Detect which cell encompasses the target text, then output its (x, y) center coordinate. 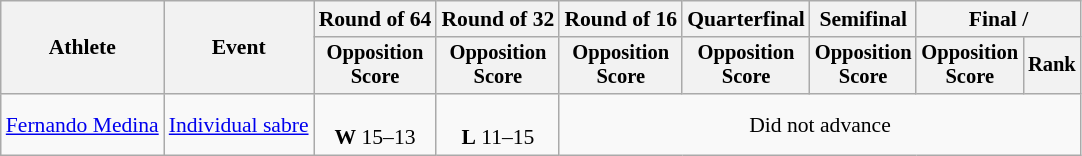
Did not advance (820, 124)
Individual sabre (239, 124)
Semifinal (864, 19)
W 15–13 (376, 124)
Quarterfinal (746, 19)
Fernando Medina (82, 124)
Athlete (82, 48)
Round of 32 (498, 19)
Final / (998, 19)
Round of 64 (376, 19)
Event (239, 48)
Round of 16 (620, 19)
Rank (1052, 66)
L 11–15 (498, 124)
